Output the [X, Y] coordinate of the center of the cell containing the given text.  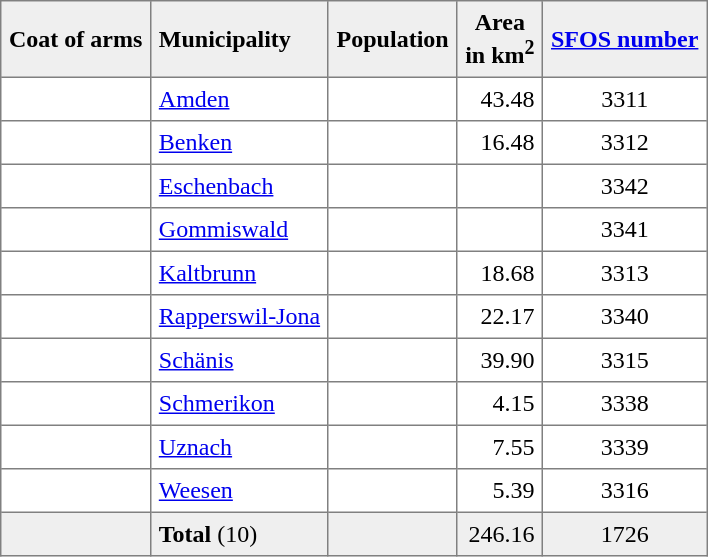
Amden [240, 100]
3313 [625, 274]
3341 [625, 230]
3316 [625, 491]
16.48 [500, 143]
Eschenbach [240, 187]
1726 [625, 535]
3338 [625, 404]
22.17 [500, 317]
3342 [625, 187]
Gommiswald [240, 230]
Population [392, 40]
7.55 [500, 448]
Kaltbrunn [240, 274]
3339 [625, 448]
3312 [625, 143]
Rapperswil-Jona [240, 317]
246.16 [500, 535]
SFOS number [625, 40]
Total (10) [240, 535]
4.15 [500, 404]
Schänis [240, 361]
5.39 [500, 491]
Areain km2 [500, 40]
Schmerikon [240, 404]
Weesen [240, 491]
3340 [625, 317]
Municipality [240, 40]
Coat of arms [76, 40]
3315 [625, 361]
39.90 [500, 361]
Uznach [240, 448]
3311 [625, 100]
18.68 [500, 274]
43.48 [500, 100]
Benken [240, 143]
